For the text-containing cell, return its midpoint in [x, y] coordinate format. 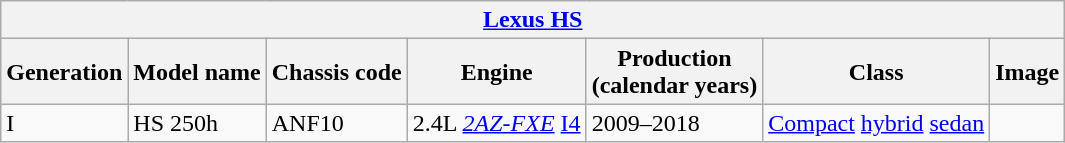
Class [876, 72]
Chassis code [336, 72]
Production(calendar years) [674, 72]
ANF10 [336, 123]
Lexus HS [533, 20]
2.4L 2AZ-FXE I4 [496, 123]
Generation [64, 72]
Image [1028, 72]
2009–2018 [674, 123]
I [64, 123]
HS 250h [197, 123]
Compact hybrid sedan [876, 123]
Engine [496, 72]
Model name [197, 72]
